Return the (X, Y) coordinate for the center point of the cell that contains the specified text.  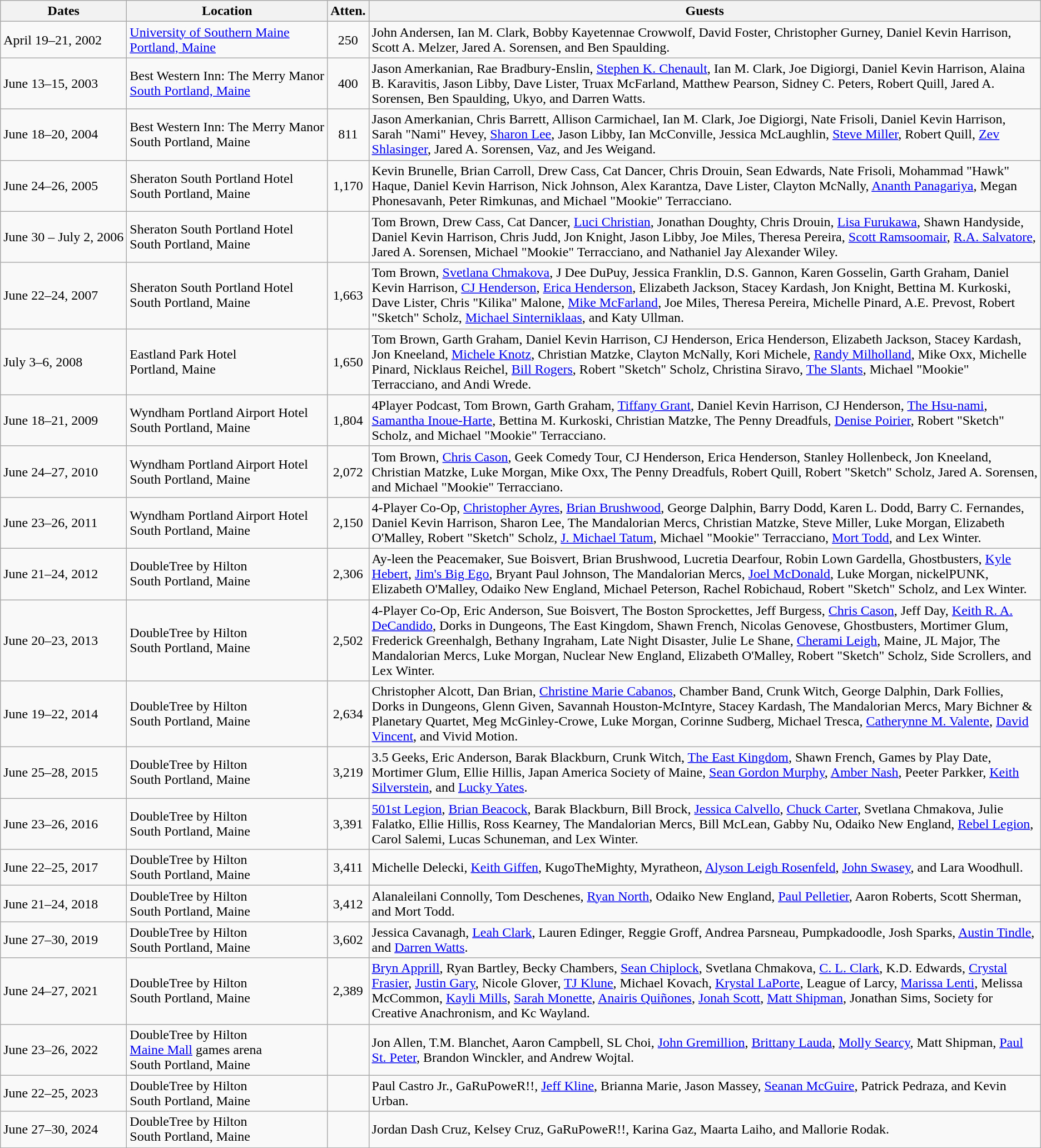
3,391 (348, 824)
Dates (63, 11)
June 21–24, 2012 (63, 574)
Paul Castro Jr., GaRuPoweR!!, Jeff Kline, Brianna Marie, Jason Massey, Seanan McGuire, Patrick Pedraza, and Kevin Urban. (705, 1093)
1,650 (348, 361)
811 (348, 135)
2,072 (348, 471)
June 18–21, 2009 (63, 420)
July 3–6, 2008 (63, 361)
June 25–28, 2015 (63, 773)
June 19–22, 2014 (63, 714)
April 19–21, 2002 (63, 40)
400 (348, 83)
June 22–25, 2023 (63, 1093)
June 21–24, 2018 (63, 904)
June 24–27, 2021 (63, 991)
Atten. (348, 11)
3,219 (348, 773)
June 24–27, 2010 (63, 471)
June 22–24, 2007 (63, 296)
2,634 (348, 714)
June 20–23, 2013 (63, 640)
June 27–30, 2019 (63, 940)
June 30 – July 2, 2006 (63, 237)
1,804 (348, 420)
2,502 (348, 640)
3,602 (348, 940)
June 18–20, 2004 (63, 135)
June 24–26, 2005 (63, 186)
Eastland Park Hotel Portland, Maine (227, 361)
University of Southern Maine Portland, Maine (227, 40)
3,411 (348, 867)
2,389 (348, 991)
June 23–26, 2011 (63, 523)
June 27–30, 2024 (63, 1130)
June 13–15, 2003 (63, 83)
3,412 (348, 904)
June 23–26, 2016 (63, 824)
Jordan Dash Cruz, Kelsey Cruz, GaRuPoweR!!, Karina Gaz, Maarta Laiho, and Mallorie Rodak. (705, 1130)
250 (348, 40)
Guests (705, 11)
Michelle Delecki, Keith Giffen, KugoTheMighty, Myratheon, Alyson Leigh Rosenfeld, John Swasey, and Lara Woodhull. (705, 867)
Location (227, 11)
1,170 (348, 186)
Jessica Cavanagh, Leah Clark, Lauren Edinger, Reggie Groff, Andrea Parsneau, Pumpkadoodle, Josh Sparks, Austin Tindle, and Darren Watts. (705, 940)
2,306 (348, 574)
June 22–25, 2017 (63, 867)
1,663 (348, 296)
Alanaleilani Connolly, Tom Deschenes, Ryan North, Odaiko New England, Paul Pelletier, Aaron Roberts, Scott Sherman, and Mort Todd. (705, 904)
June 23–26, 2022 (63, 1050)
2,150 (348, 523)
DoubleTree by HiltonMaine Mall games arena South Portland, Maine (227, 1050)
